Provide the (x, y) coordinate of the cell's center where the given text is located.  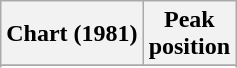
Peak position (189, 34)
Chart (1981) (72, 34)
